Search for the cell housing the specified text and yield its (X, Y) center coordinate. 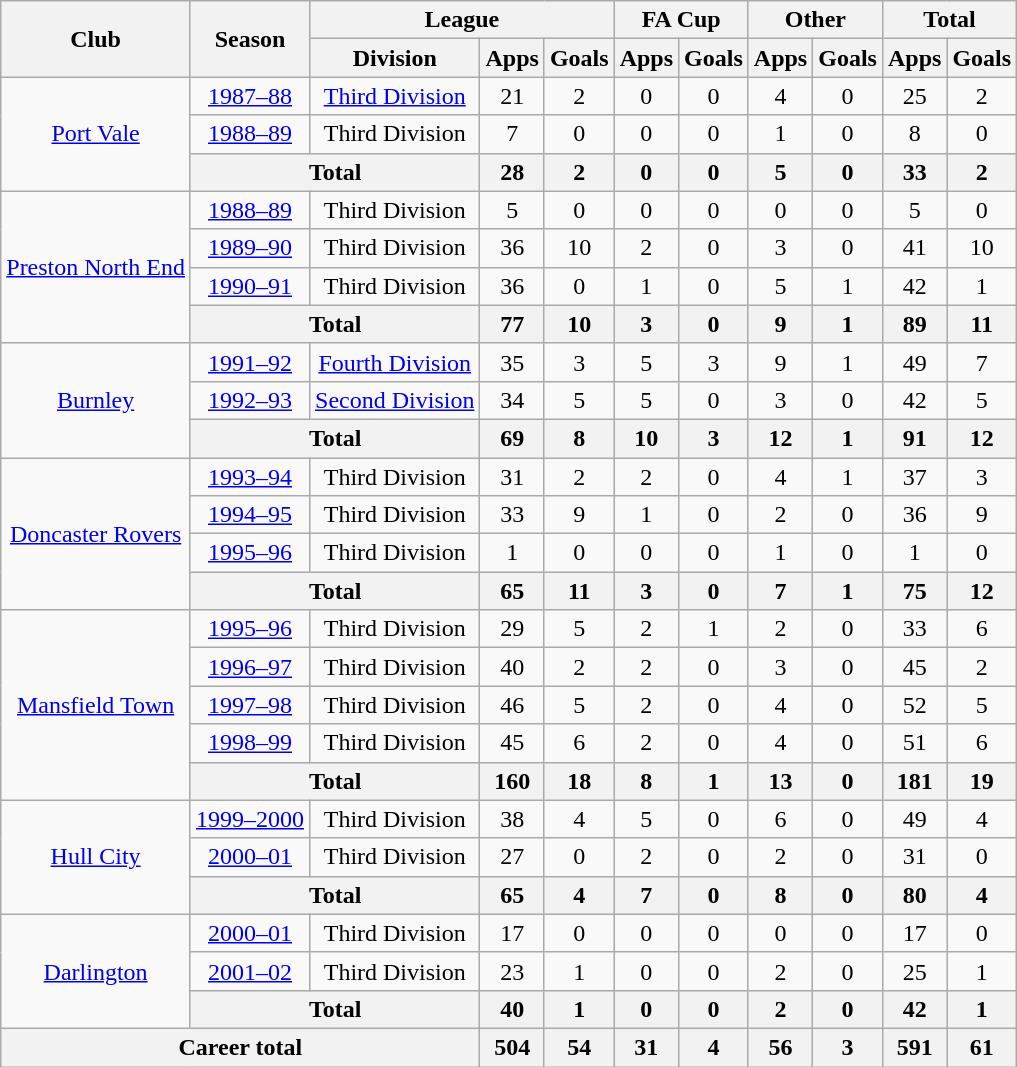
80 (914, 895)
Port Vale (96, 134)
1993–94 (250, 477)
1992–93 (250, 400)
51 (914, 743)
52 (914, 705)
37 (914, 477)
75 (914, 591)
Career total (240, 1047)
1987–88 (250, 96)
89 (914, 324)
League (462, 20)
1997–98 (250, 705)
Fourth Division (395, 362)
28 (512, 172)
91 (914, 438)
2001–02 (250, 971)
56 (780, 1047)
Mansfield Town (96, 705)
Second Division (395, 400)
1989–90 (250, 248)
19 (982, 781)
Preston North End (96, 267)
160 (512, 781)
591 (914, 1047)
Doncaster Rovers (96, 534)
1996–97 (250, 667)
Burnley (96, 400)
181 (914, 781)
1994–95 (250, 515)
1990–91 (250, 286)
Darlington (96, 971)
41 (914, 248)
35 (512, 362)
FA Cup (681, 20)
54 (579, 1047)
1999–2000 (250, 819)
Season (250, 39)
77 (512, 324)
29 (512, 629)
23 (512, 971)
Hull City (96, 857)
1998–99 (250, 743)
1991–92 (250, 362)
13 (780, 781)
34 (512, 400)
Club (96, 39)
Division (395, 58)
69 (512, 438)
504 (512, 1047)
38 (512, 819)
Other (815, 20)
27 (512, 857)
21 (512, 96)
46 (512, 705)
18 (579, 781)
61 (982, 1047)
